Extract the [x, y] coordinate from the center of the cell holding the provided text.  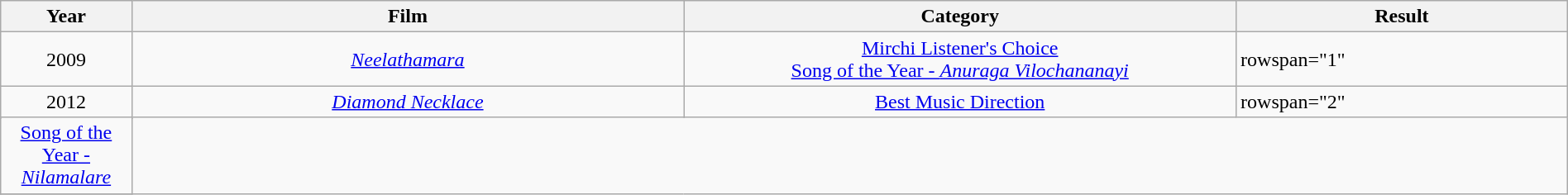
Best Music Direction [960, 102]
2009 [66, 59]
rowspan="2" [1403, 102]
Film [408, 17]
Mirchi Listener's ChoiceSong of the Year - Anuraga Vilochananayi [960, 59]
rowspan="1" [1403, 59]
Category [960, 17]
Diamond Necklace [408, 102]
Song of the Year - Nilamalare [66, 155]
Neelathamara [408, 59]
Year [66, 17]
Result [1403, 17]
2012 [66, 102]
